Capture the cell that displays the provided text and extract its [X, Y] central coordinate. 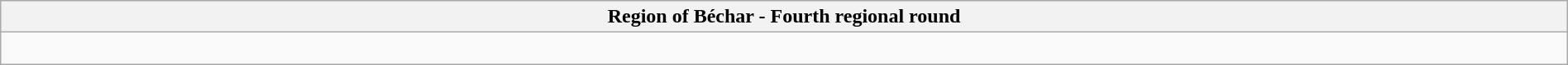
Region of Béchar - Fourth regional round [784, 17]
